Search for the cell housing the specified text and yield its (X, Y) center coordinate. 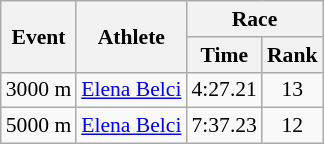
12 (292, 126)
7:37.23 (224, 126)
Event (38, 36)
Time (224, 55)
Rank (292, 55)
13 (292, 90)
Race (254, 19)
4:27.21 (224, 90)
3000 m (38, 90)
5000 m (38, 126)
Athlete (131, 36)
